Determine the (X, Y) coordinate at the center of the cell enclosing the given text.  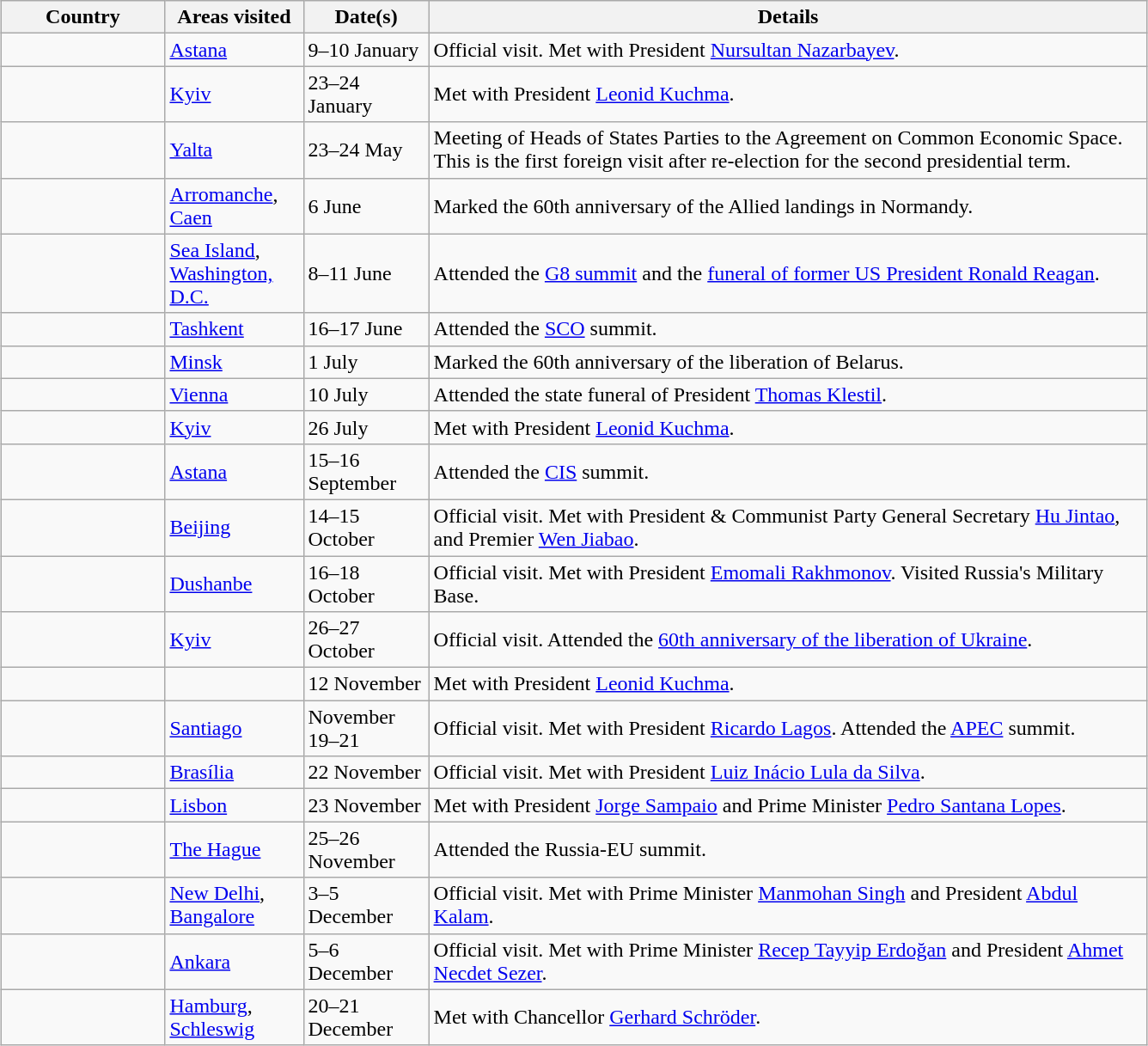
Official visit. Met with President Ricardo Lagos. Attended the APEC summit. (788, 729)
Official visit. Met with President Luiz Inácio Lula da Silva. (788, 773)
Yalta (234, 150)
Brasília (234, 773)
Sea Island, Washington, D.C. (234, 273)
9–10 January (366, 50)
Met with President Jorge Sampaio and Prime Minister Pedro Santana Lopes. (788, 805)
Details (788, 17)
14–15 October (366, 528)
Met with Chancellor Gerhard Schröder. (788, 1018)
8–11 June (366, 273)
Attended the CIS summit. (788, 471)
Beijing (234, 528)
Official visit. Met with President & Communist Party General Secretary Hu Jintao, and Premier Wen Jiabao. (788, 528)
The Hague (234, 849)
15–16 September (366, 471)
Marked the 60th anniversary of the Allied landings in Normandy. (788, 206)
Attended the G8 summit and the funeral of former US President Ronald Reagan. (788, 273)
26–27 October (366, 639)
12 November (366, 684)
5–6 December (366, 961)
Ankara (234, 961)
16–17 June (366, 329)
November 19–21 (366, 729)
Dushanbe (234, 583)
6 June (366, 206)
25–26 November (366, 849)
3–5 December (366, 906)
23 November (366, 805)
Arromanche, Caen (234, 206)
Official visit. Attended the 60th anniversary of the liberation of Ukraine. (788, 639)
16–18 October (366, 583)
10 July (366, 395)
Official visit. Met with Prime Minister Recep Tayyip Erdoğan and President Ahmet Necdet Sezer. (788, 961)
Attended the SCO summit. (788, 329)
Minsk (234, 362)
Official visit. Met with President Nursultan Nazarbayev. (788, 50)
Country (82, 17)
Vienna (234, 395)
1 July (366, 362)
Hamburg, Schleswig (234, 1018)
23–24 January (366, 95)
Santiago (234, 729)
Lisbon (234, 805)
Attended the Russia-EU summit. (788, 849)
20–21 December (366, 1018)
26 July (366, 427)
Date(s) (366, 17)
Official visit. Met with President Emomali Rakhmonov. Visited Russia's Military Base. (788, 583)
New Delhi, Bangalore (234, 906)
Tashkent (234, 329)
22 November (366, 773)
Official visit. Met with Prime Minister Manmohan Singh and President Abdul Kalam. (788, 906)
Marked the 60th anniversary of the liberation of Belarus. (788, 362)
Attended the state funeral of President Thomas Klestil. (788, 395)
23–24 May (366, 150)
Areas visited (234, 17)
